Capture the cell that displays the provided text and extract its (x, y) central coordinate. 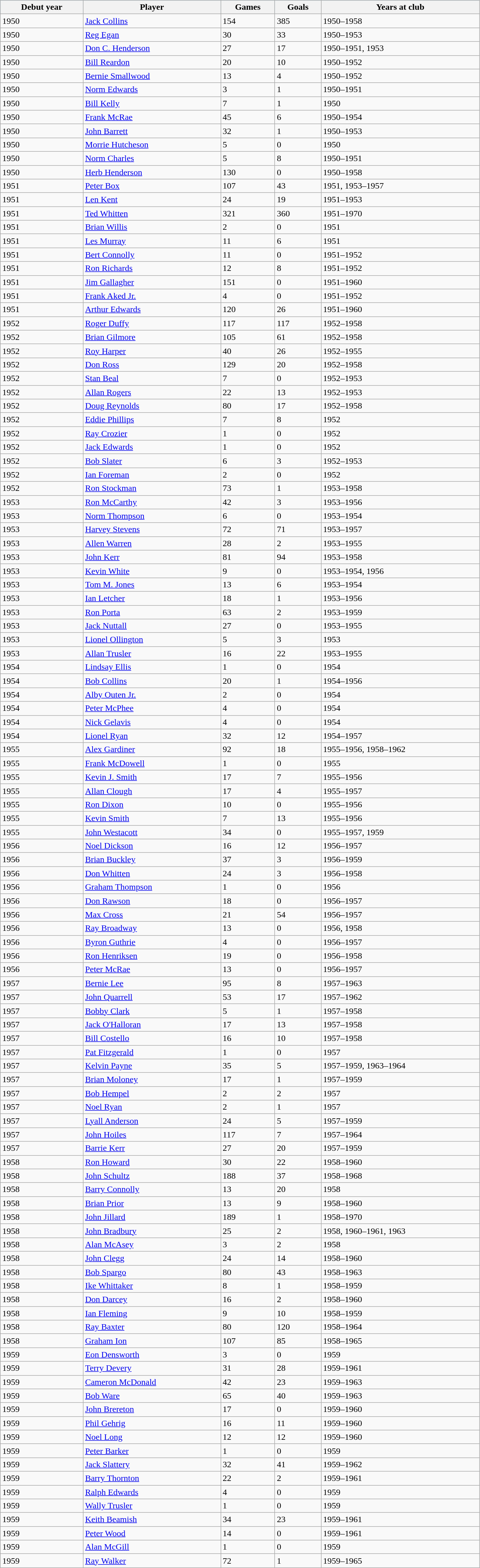
Kelvin Payne (152, 1066)
Years at club (400, 7)
1956–1959 (400, 860)
Peter Wood (152, 1533)
Eon Densworth (152, 1355)
1958–1965 (400, 1341)
Noel Long (152, 1437)
Kevin J. Smith (152, 777)
1958, 1960–1961, 1963 (400, 1231)
John Bradbury (152, 1231)
63 (248, 612)
Keith Beamish (152, 1520)
Bob Spargo (152, 1272)
Bill Costello (152, 1038)
Ralph Edwards (152, 1492)
Ron Richards (152, 268)
35 (248, 1066)
Arthur Edwards (152, 310)
Norm Thompson (152, 516)
Don Rawson (152, 901)
1950–1954 (400, 117)
Jack Slattery (152, 1464)
Alan McGill (152, 1547)
45 (248, 117)
Bert Connolly (152, 255)
1958–1964 (400, 1327)
Max Cross (152, 915)
Ian Foreman (152, 475)
92 (248, 750)
1958–1963 (400, 1272)
Morrie Hutcheson (152, 144)
John Jillard (152, 1217)
Player (152, 7)
Ron Howard (152, 1162)
Bill Kelly (152, 103)
Norm Charles (152, 158)
Ian Letcher (152, 598)
1959–1965 (400, 1561)
Ron McCarthy (152, 502)
Ted Whitten (152, 213)
Bob Ware (152, 1396)
Les Murray (152, 241)
Brian Prior (152, 1203)
Ron Stockman (152, 488)
John Clegg (152, 1258)
Stan Beal (152, 378)
151 (248, 282)
1951, 1953–1957 (400, 186)
Peter McRae (152, 969)
Pat Fitzgerald (152, 1052)
Jack Edwards (152, 447)
Bill Reardon (152, 62)
Kevin Smith (152, 818)
53 (248, 997)
Allan Clough (152, 791)
105 (248, 337)
33 (298, 35)
Norm Edwards (152, 90)
Jack Collins (152, 21)
1954–1957 (400, 736)
25 (248, 1231)
Peter Barker (152, 1451)
65 (248, 1396)
Debut year (42, 7)
Ray Crozier (152, 433)
360 (298, 213)
Frank McDowell (152, 763)
Goals (298, 7)
Don Darcey (152, 1300)
Jim Gallagher (152, 282)
Ray Broadway (152, 928)
1957–1963 (400, 983)
Bob Slater (152, 461)
Peter McPhee (152, 708)
John Hoiles (152, 1135)
Noel Ryan (152, 1107)
1950–1951, 1953 (400, 48)
130 (248, 172)
1954–1956 (400, 681)
41 (298, 1464)
Ray Baxter (152, 1327)
61 (298, 337)
Bernie Smallwood (152, 76)
129 (248, 364)
189 (248, 1217)
1953–1957 (400, 530)
Brian Moloney (152, 1080)
31 (248, 1368)
John Schultz (152, 1176)
Allan Trusler (152, 653)
154 (248, 21)
Reg Egan (152, 35)
Kevin White (152, 571)
Cameron McDonald (152, 1382)
Allan Rogers (152, 392)
Lionel Ryan (152, 736)
John Brereton (152, 1409)
188 (248, 1176)
1957–1959, 1963–1964 (400, 1066)
71 (298, 530)
Jack O'Halloran (152, 1024)
Roger Duffy (152, 323)
85 (298, 1341)
Doug Reynolds (152, 406)
Terry Devery (152, 1368)
1957–1962 (400, 997)
Allen Warren (152, 543)
Tom M. Jones (152, 584)
Don Whitten (152, 873)
Bob Collins (152, 681)
Peter Box (152, 186)
John Quarrell (152, 997)
1958–1968 (400, 1176)
Alex Gardiner (152, 750)
John Westacott (152, 832)
Phil Gehrig (152, 1423)
Barrie Kerr (152, 1148)
Barry Thornton (152, 1478)
John Kerr (152, 557)
Bernie Lee (152, 983)
Roy Harper (152, 351)
1956, 1958 (400, 928)
Ron Dixon (152, 804)
1957–1964 (400, 1135)
Ray Walker (152, 1561)
Len Kent (152, 200)
Jack Nuttall (152, 626)
Don Ross (152, 364)
1959–1962 (400, 1464)
1955–1957, 1959 (400, 832)
Barry Connolly (152, 1189)
Wally Trusler (152, 1506)
Eddie Phillips (152, 420)
Noel Dickson (152, 846)
Alby Outen Jr. (152, 695)
Brian Buckley (152, 860)
Lionel Ollington (152, 640)
John Barrett (152, 131)
Byron Guthrie (152, 942)
Don C. Henderson (152, 48)
Ron Porta (152, 612)
1955–1957 (400, 791)
94 (298, 557)
Bobby Clark (152, 1011)
1953–1959 (400, 612)
Brian Gilmore (152, 337)
Brian Willis (152, 227)
Harvey Stevens (152, 530)
Lindsay Ellis (152, 667)
Alan McAsey (152, 1244)
95 (248, 983)
Ian Fleming (152, 1313)
21 (248, 915)
Frank Aked Jr. (152, 296)
1951–1970 (400, 213)
Herb Henderson (152, 172)
54 (298, 915)
81 (248, 557)
Lyall Anderson (152, 1121)
Graham Ion (152, 1341)
Frank McRae (152, 117)
1958–1970 (400, 1217)
Games (248, 7)
1955–1956, 1958–1962 (400, 750)
Bob Hempel (152, 1093)
Nick Gelavis (152, 722)
1953–1954, 1956 (400, 571)
1951–1953 (400, 200)
Ike Whittaker (152, 1286)
1952–1955 (400, 351)
321 (248, 213)
385 (298, 21)
73 (248, 488)
Ron Henriksen (152, 956)
Graham Thompson (152, 887)
